Pinpoint the cell where the given text exists, returning its (x, y) midpoint coordinate. 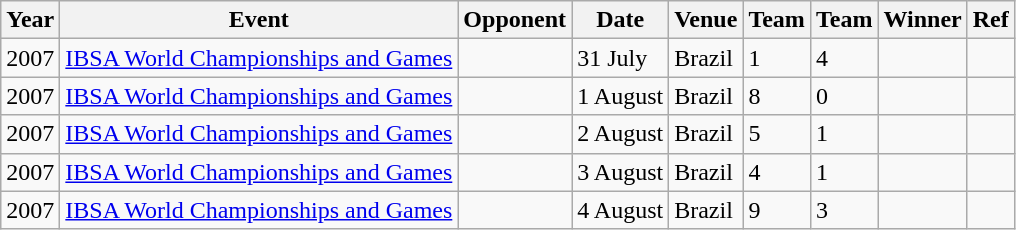
Winner (922, 20)
Date (620, 20)
8 (777, 96)
Opponent (515, 20)
Year (30, 20)
0 (844, 96)
2 August (620, 134)
Ref (990, 20)
5 (777, 134)
9 (777, 210)
4 August (620, 210)
3 (844, 210)
Venue (706, 20)
1 August (620, 96)
Event (259, 20)
31 July (620, 58)
3 August (620, 172)
